Search for the cell housing the specified text and yield its [x, y] center coordinate. 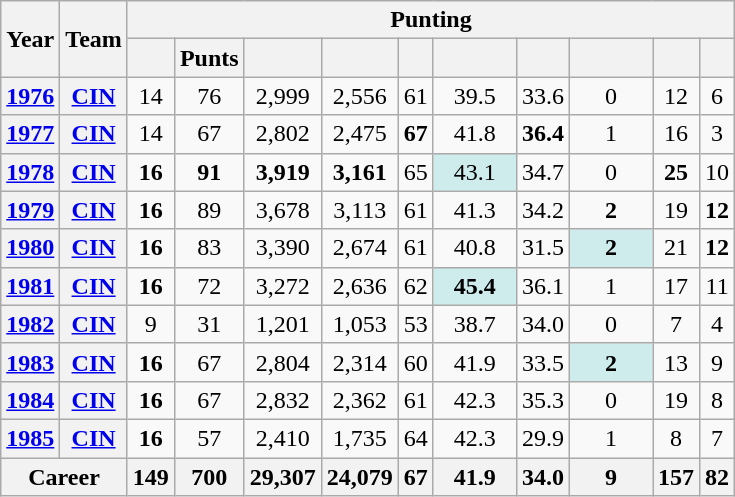
38.7 [474, 324]
1985 [30, 438]
34.2 [542, 210]
65 [416, 172]
72 [209, 286]
25 [676, 172]
2,999 [282, 96]
17 [676, 286]
2,802 [282, 134]
31.5 [542, 248]
1982 [30, 324]
1,053 [360, 324]
1977 [30, 134]
64 [416, 438]
1980 [30, 248]
1978 [30, 172]
Punts [209, 58]
2,362 [360, 400]
40.8 [474, 248]
700 [209, 477]
2,804 [282, 362]
2,314 [360, 362]
1981 [30, 286]
89 [209, 210]
2,410 [282, 438]
33.6 [542, 96]
1984 [30, 400]
41.3 [474, 210]
3,272 [282, 286]
91 [209, 172]
35.3 [542, 400]
2,475 [360, 134]
13 [676, 362]
33.5 [542, 362]
39.5 [474, 96]
3,919 [282, 172]
24,079 [360, 477]
4 [718, 324]
21 [676, 248]
3 [718, 134]
11 [718, 286]
1976 [30, 96]
34.7 [542, 172]
62 [416, 286]
6 [718, 96]
1983 [30, 362]
2,674 [360, 248]
29,307 [282, 477]
3,678 [282, 210]
Team [94, 39]
2,636 [360, 286]
29.9 [542, 438]
149 [150, 477]
Punting [430, 20]
57 [209, 438]
36.4 [542, 134]
2,556 [360, 96]
82 [718, 477]
45.4 [474, 286]
3,113 [360, 210]
60 [416, 362]
36.1 [542, 286]
Career [64, 477]
43.1 [474, 172]
2,832 [282, 400]
1979 [30, 210]
1,735 [360, 438]
41.8 [474, 134]
3,161 [360, 172]
76 [209, 96]
10 [718, 172]
Year [30, 39]
31 [209, 324]
157 [676, 477]
83 [209, 248]
53 [416, 324]
1,201 [282, 324]
3,390 [282, 248]
